Capture the cell that displays the provided text and extract its [X, Y] central coordinate. 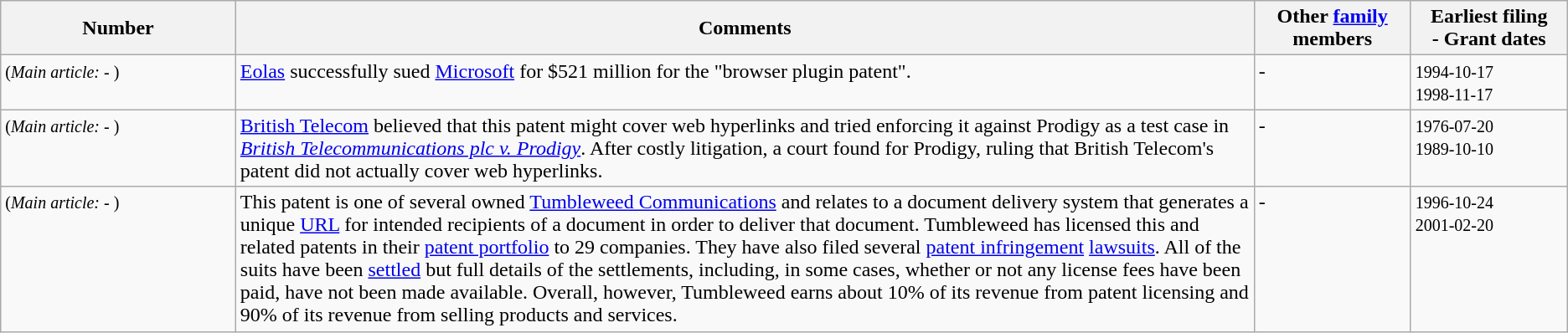
1996-10-24 2001-02-20 [1489, 259]
Earliest filing - Grant dates [1489, 28]
Number [119, 28]
Eolas successfully sued Microsoft for $521 million for the "browser plugin patent". [745, 82]
Comments [745, 28]
Other family members [1332, 28]
1976-07-20 1989-10-10 [1489, 148]
1994-10-17 1998-11-17 [1489, 82]
